Capture the cell that displays the provided text and extract its [X, Y] central coordinate. 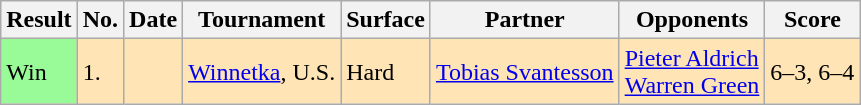
Score [812, 20]
Date [154, 20]
Surface [386, 20]
Partner [524, 20]
Hard [386, 72]
Winnetka, U.S. [262, 72]
6–3, 6–4 [812, 72]
Opponents [692, 20]
1. [100, 72]
Tobias Svantesson [524, 72]
Pieter Aldrich Warren Green [692, 72]
Result [39, 20]
No. [100, 20]
Tournament [262, 20]
Win [39, 72]
